Pinpoint the cell where the given text exists, returning its (x, y) midpoint coordinate. 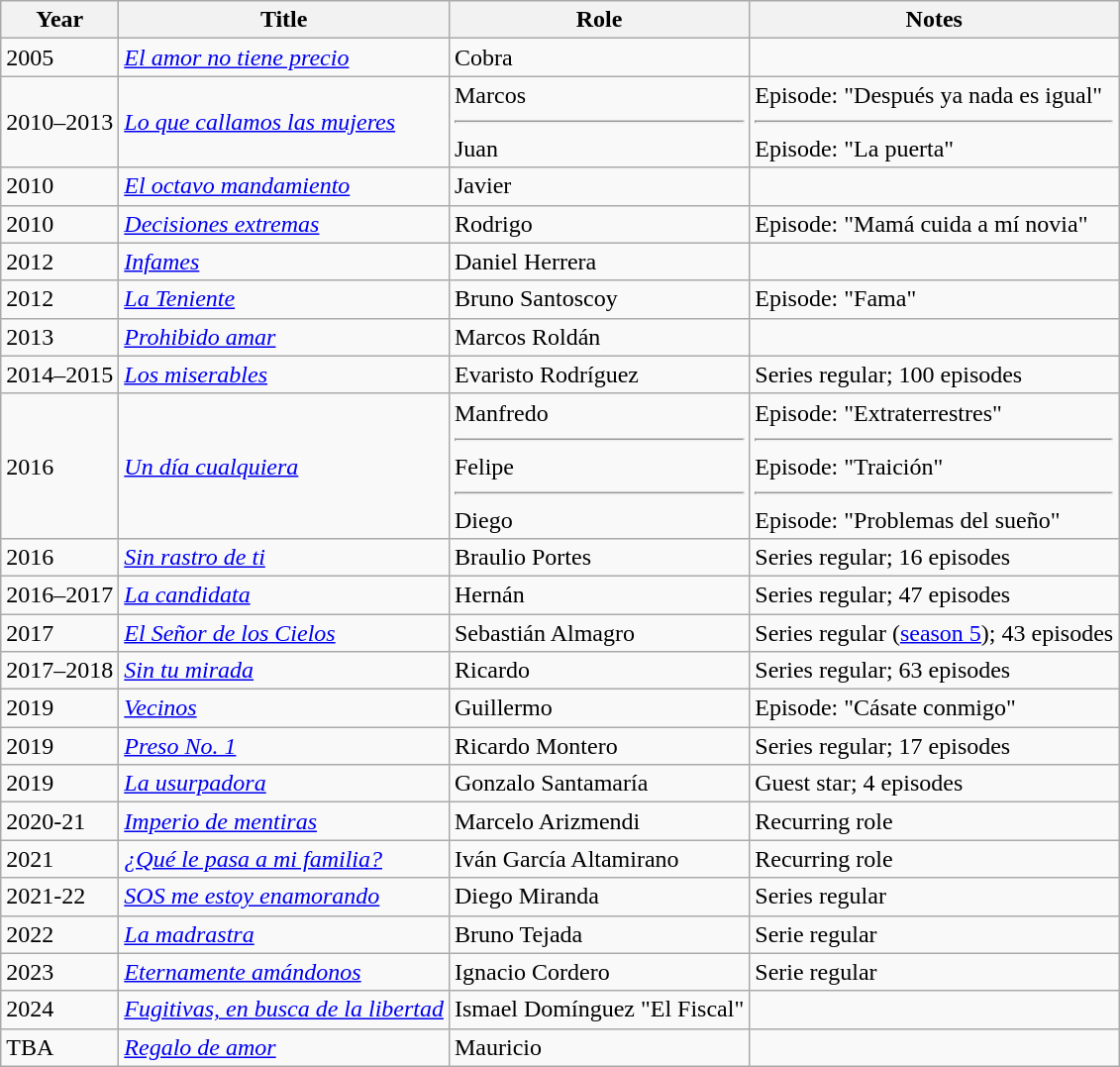
Series regular; 100 episodes (935, 374)
Rodrigo (598, 224)
Ismael Domínguez "El Fiscal" (598, 1010)
Ignacio Cordero (598, 972)
2005 (59, 57)
Bruno Santoscoy (598, 299)
Un día cualquiera (284, 466)
2013 (59, 337)
Sin rastro de ti (284, 557)
Javier (598, 186)
Evaristo Rodríguez (598, 374)
La madrastra (284, 934)
Mauricio (598, 1047)
Prohibido amar (284, 337)
Sin tu mirada (284, 671)
2020-21 (59, 821)
TBA (59, 1047)
Infames (284, 262)
Episode: "Después ya nada es igual"Episode: "La puerta" (935, 122)
Marcos Roldán (598, 337)
Vecinos (284, 708)
2024 (59, 1010)
Ricardo Montero (598, 746)
Bruno Tejada (598, 934)
Marcelo Arizmendi (598, 821)
2010–2013 (59, 122)
Ricardo (598, 671)
Sebastián Almagro (598, 633)
2023 (59, 972)
ManfredoFelipeDiego (598, 466)
Series regular (season 5); 43 episodes (935, 633)
2021 (59, 859)
Fugitivas, en busca de la libertad (284, 1010)
Regalo de amor (284, 1047)
2016–2017 (59, 594)
Episode: "Extraterrestres"Episode: "Traición"Episode: "Problemas del sueño" (935, 466)
2022 (59, 934)
Episode: "Cásate conmigo" (935, 708)
Role (598, 20)
SOS me estoy enamorando (284, 897)
Guillermo (598, 708)
La Teniente (284, 299)
MarcosJuan (598, 122)
Guest star; 4 episodes (935, 784)
Series regular (935, 897)
2017 (59, 633)
Eternamente amándonos (284, 972)
Imperio de mentiras (284, 821)
El amor no tiene precio (284, 57)
Title (284, 20)
Year (59, 20)
La usurpadora (284, 784)
¿Qué le pasa a mi familia? (284, 859)
Daniel Herrera (598, 262)
Iván García Altamirano (598, 859)
Cobra (598, 57)
Los miserables (284, 374)
Decisiones extremas (284, 224)
La candidata (284, 594)
Notes (935, 20)
El octavo mandamiento (284, 186)
El Señor de los Cielos (284, 633)
Series regular; 63 episodes (935, 671)
2021-22 (59, 897)
Lo que callamos las mujeres (284, 122)
Series regular; 47 episodes (935, 594)
Series regular; 17 episodes (935, 746)
Hernán (598, 594)
Series regular; 16 episodes (935, 557)
Preso No. 1 (284, 746)
Braulio Portes (598, 557)
2014–2015 (59, 374)
Diego Miranda (598, 897)
Gonzalo Santamaría (598, 784)
2017–2018 (59, 671)
Episode: "Mamá cuida a mí novia" (935, 224)
Episode: "Fama" (935, 299)
